Extract the (x, y) coordinate from the center of the cell holding the provided text.  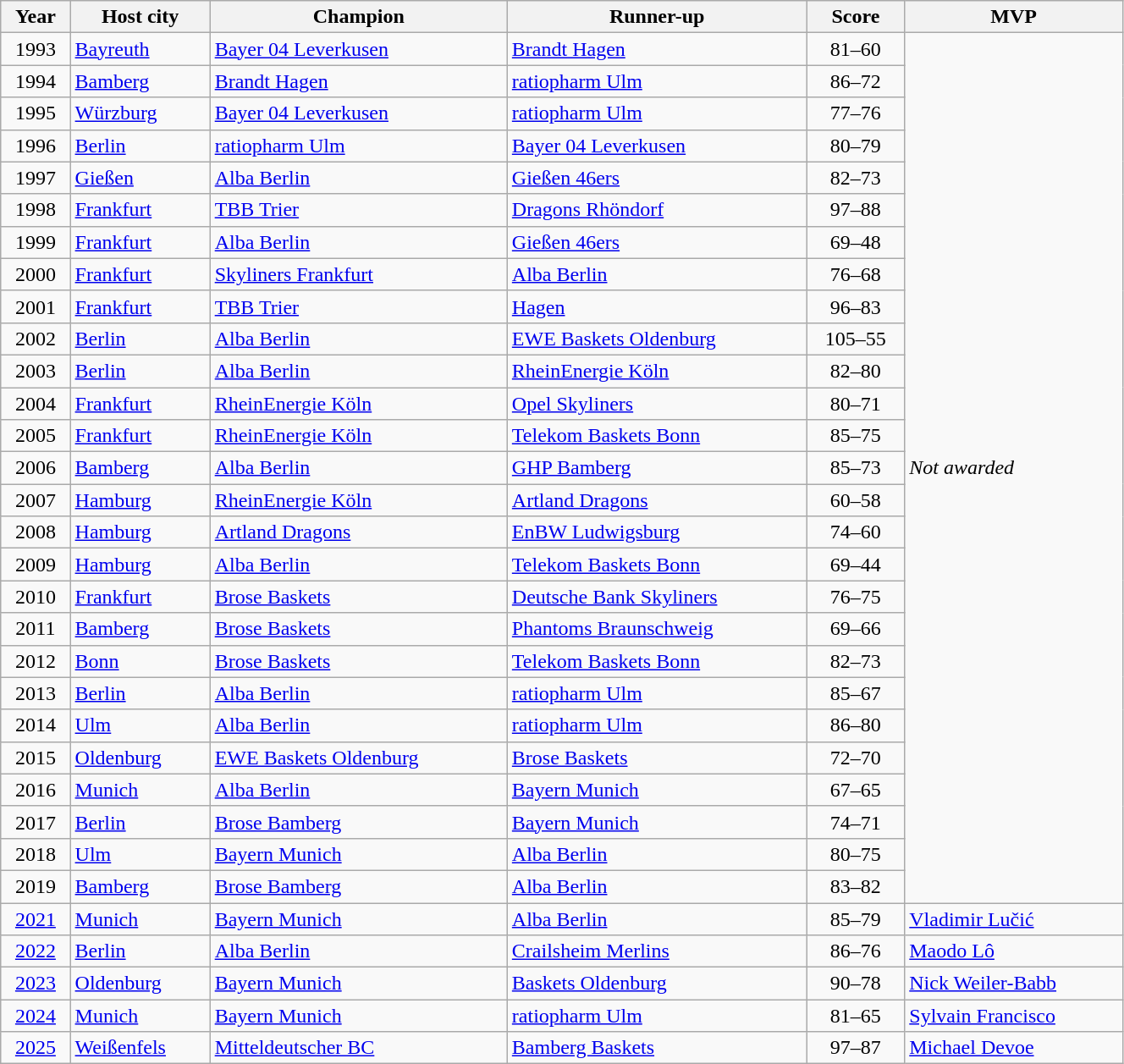
2022 (36, 951)
81–60 (856, 49)
2003 (36, 371)
2002 (36, 339)
2008 (36, 532)
Weißenfels (140, 1048)
1998 (36, 210)
85–73 (856, 468)
2019 (36, 886)
76–75 (856, 597)
Würzburg (140, 113)
2017 (36, 822)
Bonn (140, 661)
85–79 (856, 918)
GHP Bamberg (657, 468)
2013 (36, 693)
2006 (36, 468)
80–71 (856, 404)
1996 (36, 146)
1995 (36, 113)
69–66 (856, 629)
Dragons Rhöndorf (657, 210)
2011 (36, 629)
Bayreuth (140, 49)
96–83 (856, 306)
2023 (36, 984)
Bamberg Baskets (657, 1048)
2001 (36, 306)
Phantoms Braunschweig (657, 629)
Baskets Oldenburg (657, 984)
97–87 (856, 1048)
Gießen (140, 178)
86–72 (856, 81)
2016 (36, 790)
2021 (36, 918)
90–78 (856, 984)
Crailsheim Merlins (657, 951)
83–82 (856, 886)
1999 (36, 242)
74–60 (856, 532)
Score (856, 17)
105–55 (856, 339)
Host city (140, 17)
2007 (36, 500)
2015 (36, 758)
MVP (1014, 17)
Nick Weiler-Babb (1014, 984)
Hagen (657, 306)
Sylvain Francisco (1014, 1016)
76–68 (856, 274)
67–65 (856, 790)
85–67 (856, 693)
69–44 (856, 565)
Year (36, 17)
74–71 (856, 822)
86–76 (856, 951)
86–80 (856, 725)
82–80 (856, 371)
2024 (36, 1016)
Opel Skyliners (657, 404)
Vladimir Lučić (1014, 918)
69–48 (856, 242)
2018 (36, 854)
Michael Devoe (1014, 1048)
80–79 (856, 146)
97–88 (856, 210)
EnBW Ludwigsburg (657, 532)
2004 (36, 404)
Mitteldeutscher BC (359, 1048)
81–65 (856, 1016)
Not awarded (1014, 468)
Skyliners Frankfurt (359, 274)
72–70 (856, 758)
Runner-up (657, 17)
80–75 (856, 854)
2012 (36, 661)
85–75 (856, 436)
2009 (36, 565)
2014 (36, 725)
Champion (359, 17)
2005 (36, 436)
77–76 (856, 113)
60–58 (856, 500)
Deutsche Bank Skyliners (657, 597)
1997 (36, 178)
2000 (36, 274)
1994 (36, 81)
Maodo Lô (1014, 951)
1993 (36, 49)
2025 (36, 1048)
2010 (36, 597)
